Pinpoint the cell where the given text exists, returning its [X, Y] midpoint coordinate. 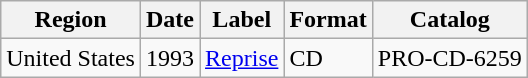
PRO-CD-6259 [450, 58]
Reprise [242, 58]
Label [242, 20]
Format [328, 20]
Date [170, 20]
Region [71, 20]
1993 [170, 58]
CD [328, 58]
United States [71, 58]
Catalog [450, 20]
